Capture the cell that displays the provided text and extract its (x, y) central coordinate. 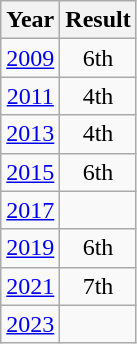
2013 (30, 134)
Year (30, 20)
2009 (30, 58)
Result (98, 20)
2019 (30, 248)
7th (98, 286)
2023 (30, 324)
2011 (30, 96)
2015 (30, 172)
2021 (30, 286)
2017 (30, 210)
